For the text-containing cell, return its midpoint in [X, Y] coordinate format. 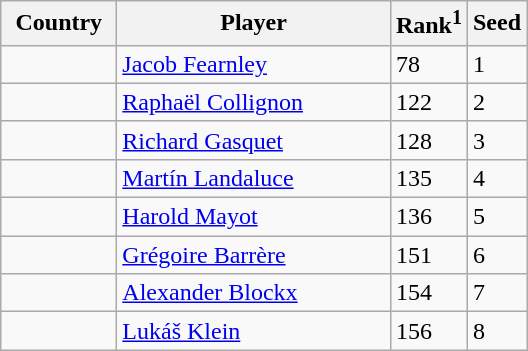
135 [428, 178]
6 [496, 255]
Seed [496, 24]
Martín Landaluce [254, 178]
Player [254, 24]
122 [428, 102]
Country [59, 24]
151 [428, 255]
154 [428, 293]
Lukáš Klein [254, 331]
136 [428, 217]
Grégoire Barrère [254, 255]
8 [496, 331]
Harold Mayot [254, 217]
156 [428, 331]
1 [496, 64]
Jacob Fearnley [254, 64]
3 [496, 140]
4 [496, 178]
Raphaël Collignon [254, 102]
7 [496, 293]
5 [496, 217]
Rank1 [428, 24]
128 [428, 140]
78 [428, 64]
2 [496, 102]
Alexander Blockx [254, 293]
Richard Gasquet [254, 140]
